Determine the (x, y) coordinate at the center of the cell enclosing the given text.  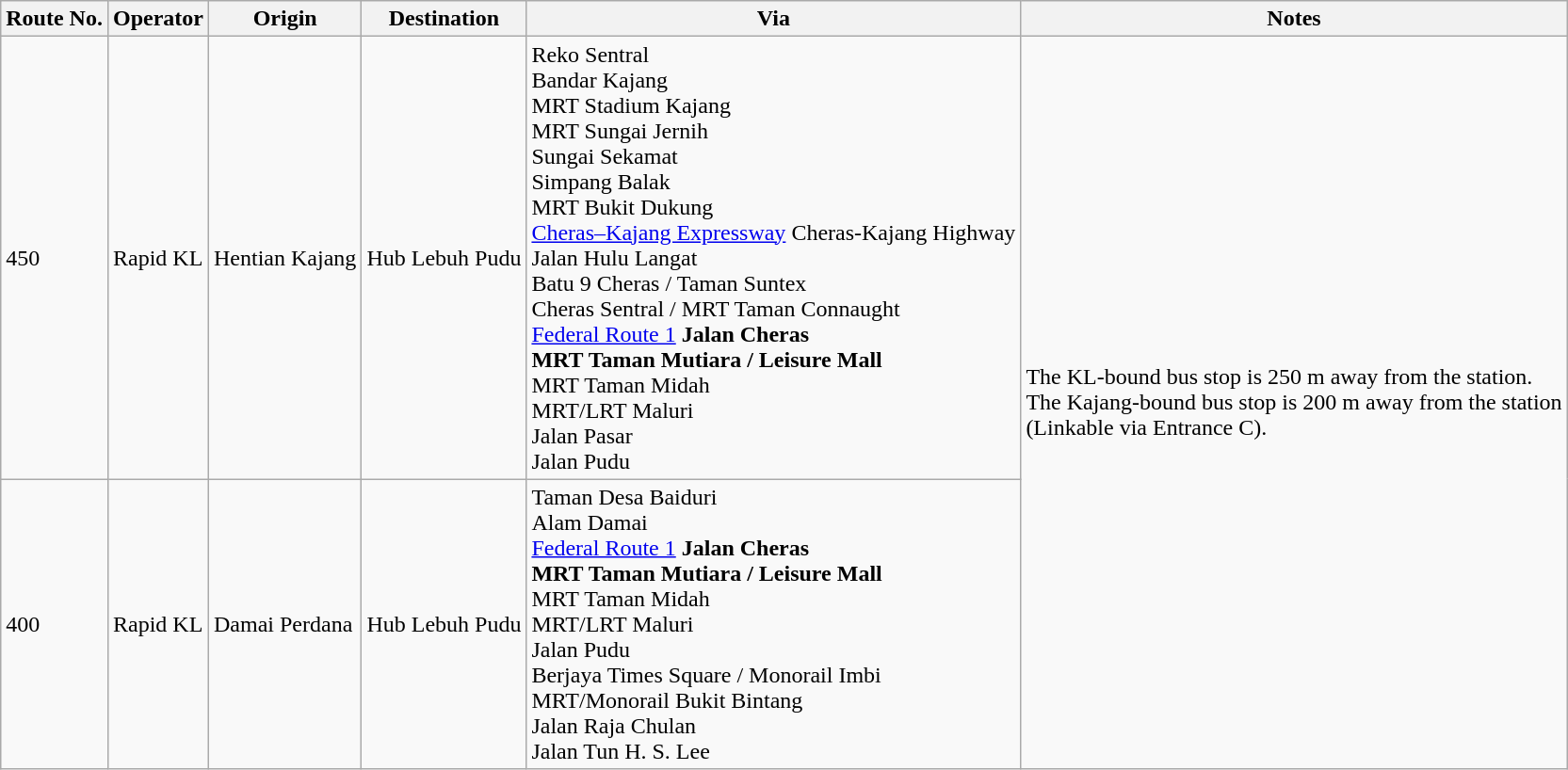
Notes (1294, 19)
Via (774, 19)
450 (55, 258)
Destination (445, 19)
Origin (285, 19)
The KL-bound bus stop is 250 m away from the station.The Kajang-bound bus stop is 200 m away from the station(Linkable via Entrance C). (1294, 403)
Route No. (55, 19)
Operator (158, 19)
400 (55, 624)
Damai Perdana (285, 624)
Hentian Kajang (285, 258)
